Extract the (x, y) coordinate from the center of the cell holding the provided text.  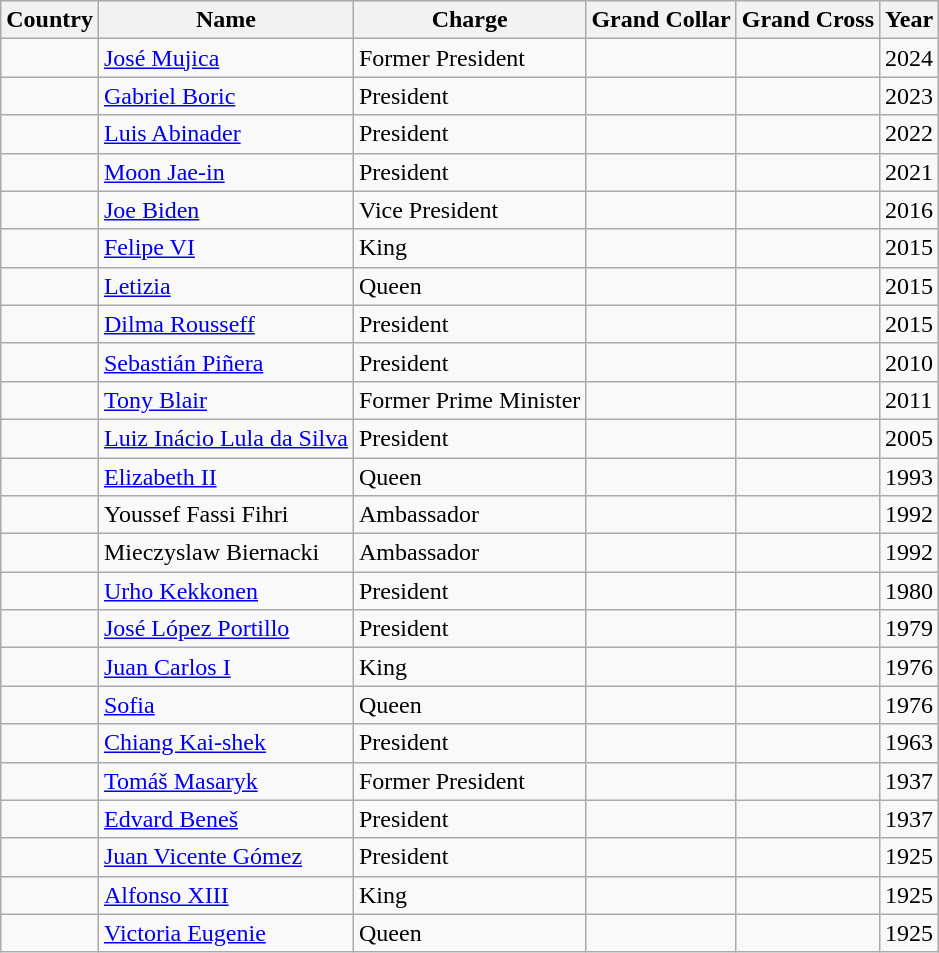
2011 (910, 400)
Edvard Beneš (226, 819)
2021 (910, 172)
Charge (469, 20)
1993 (910, 477)
Sofia (226, 705)
Sebastián Piñera (226, 362)
Alfonso XIII (226, 895)
Chiang Kai-shek (226, 743)
Luiz Inácio Lula da Silva (226, 438)
José López Portillo (226, 629)
Moon Jae-in (226, 172)
Victoria Eugenie (226, 933)
Tony Blair (226, 400)
Tomáš Masaryk (226, 781)
2016 (910, 210)
Vice President (469, 210)
2010 (910, 362)
1980 (910, 591)
Elizabeth II (226, 477)
2024 (910, 58)
Dilma Rousseff (226, 324)
Youssef Fassi Fihri (226, 515)
Joe Biden (226, 210)
2005 (910, 438)
1963 (910, 743)
José Mujica (226, 58)
1979 (910, 629)
Luis Abinader (226, 134)
2023 (910, 96)
Grand Cross (808, 20)
Grand Collar (661, 20)
Juan Vicente Gómez (226, 857)
Gabriel Boric (226, 96)
Mieczyslaw Biernacki (226, 553)
Urho Kekkonen (226, 591)
2022 (910, 134)
Name (226, 20)
Country (50, 20)
Letizia (226, 286)
Former Prime Minister (469, 400)
Felipe VI (226, 248)
Juan Carlos I (226, 667)
Year (910, 20)
